Provide the (X, Y) coordinate of the cell's center where the given text is located.  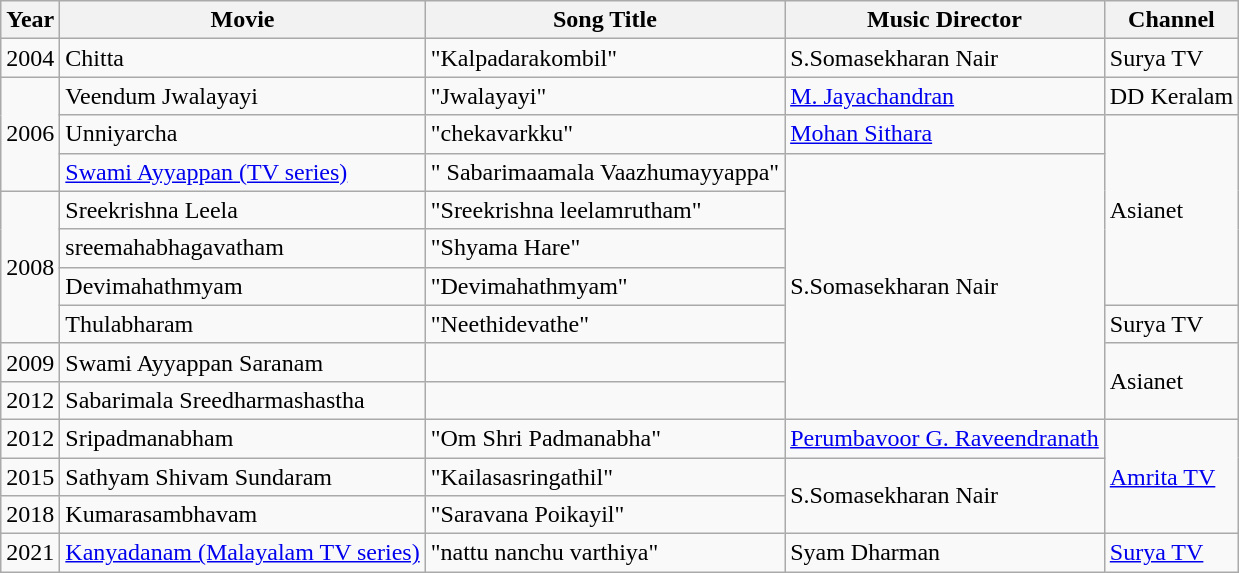
Year (30, 20)
"nattu nanchu varthiya" (604, 553)
"Neethidevathe" (604, 324)
Veendum Jwalayayi (242, 96)
2021 (30, 553)
2008 (30, 267)
Kanyadanam (Malayalam TV series) (242, 553)
Swami Ayyappan (TV series) (242, 172)
Thulabharam (242, 324)
Sabarimala Sreedharmashastha (242, 400)
Song Title (604, 20)
Sreekrishna Leela (242, 210)
Chitta (242, 58)
"Kailasasringathil" (604, 477)
Syam Dharman (945, 553)
Kumarasambhavam (242, 515)
2015 (30, 477)
Movie (242, 20)
sreemahabhagavatham (242, 248)
" Sabarimaamala Vaazhumayyappa" (604, 172)
2018 (30, 515)
"Devimahathmyam" (604, 286)
2006 (30, 134)
Sripadmanabham (242, 438)
Amrita TV (1171, 476)
"Kalpadarakombil" (604, 58)
"Saravana Poikayil" (604, 515)
2009 (30, 362)
"Jwalayayi" (604, 96)
Sathyam Shivam Sundaram (242, 477)
Devimahathmyam (242, 286)
2004 (30, 58)
"Shyama Hare" (604, 248)
"Om Shri Padmanabha" (604, 438)
Mohan Sithara (945, 134)
Channel (1171, 20)
"Sreekrishna leelamrutham" (604, 210)
Perumbavoor G. Raveendranath (945, 438)
"chekavarkku" (604, 134)
M. Jayachandran (945, 96)
Music Director (945, 20)
Swami Ayyappan Saranam (242, 362)
DD Keralam (1171, 96)
Unniyarcha (242, 134)
